Capture the cell that displays the provided text and extract its (X, Y) central coordinate. 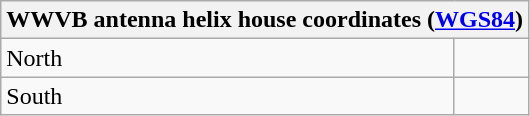
South (228, 96)
North (228, 58)
WWVB antenna helix house coordinates (WGS84) (265, 20)
